Find where the given text appears and provide that cell's center as (X, Y) coordinate. 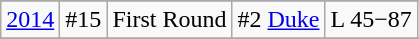
2014 (30, 20)
First Round (170, 20)
L 45−87 (371, 20)
#2 Duke (278, 20)
#15 (84, 20)
